Return the (X, Y) coordinate for the center point of the cell that contains the specified text.  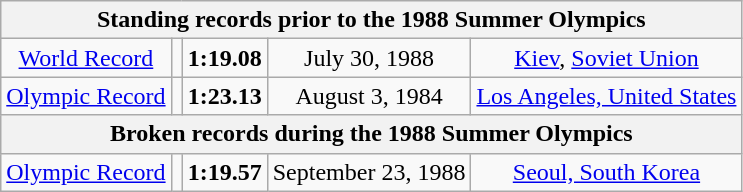
Kiev, Soviet Union (606, 58)
World Record (86, 58)
Broken records during the 1988 Summer Olympics (372, 134)
1:19.08 (224, 58)
1:19.57 (224, 172)
Los Angeles, United States (606, 96)
August 3, 1984 (369, 96)
July 30, 1988 (369, 58)
1:23.13 (224, 96)
Seoul, South Korea (606, 172)
September 23, 1988 (369, 172)
Standing records prior to the 1988 Summer Olympics (372, 20)
